Provide the (x, y) coordinate of the cell's center where the given text is located.  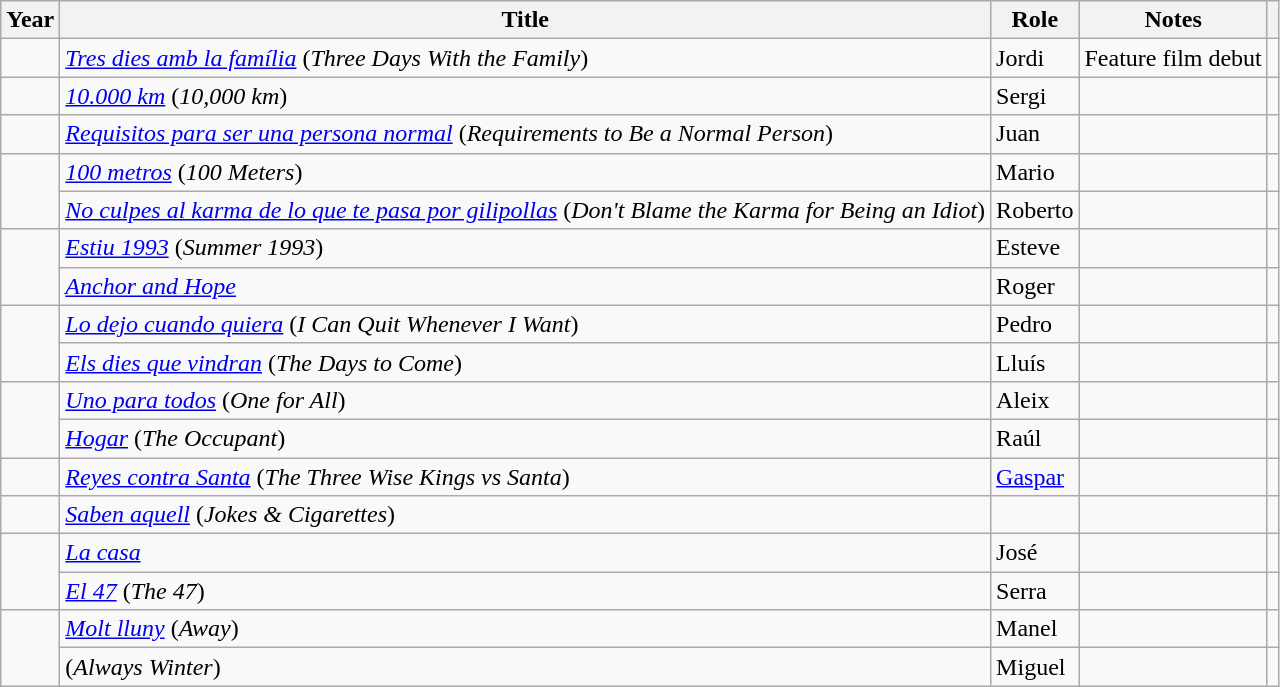
Sergi (1035, 96)
Juan (1035, 134)
Year (30, 20)
Serra (1035, 591)
Raúl (1035, 438)
Gaspar (1035, 477)
No culpes al karma de lo que te pasa por gilipollas (Don't Blame the Karma for Being an Idiot) (526, 210)
José (1035, 553)
Saben aquell (Jokes & Cigarettes) (526, 515)
La casa (526, 553)
Title (526, 20)
Uno para todos (One for All) (526, 400)
Tres dies amb la família (Three Days With the Family) (526, 58)
(Always Winter) (526, 667)
Estiu 1993 (Summer 1993) (526, 248)
Esteve (1035, 248)
Lo dejo cuando quiera (I Can Quit Whenever I Want) (526, 324)
Roger (1035, 286)
Manel (1035, 629)
Molt lluny (Away) (526, 629)
Mario (1035, 172)
Role (1035, 20)
Pedro (1035, 324)
El 47 (The 47) (526, 591)
Reyes contra Santa (The Three Wise Kings vs Santa) (526, 477)
Els dies que vindran (The Days to Come) (526, 362)
Jordi (1035, 58)
Roberto (1035, 210)
Lluís (1035, 362)
Aleix (1035, 400)
Anchor and Hope (526, 286)
100 metros (100 Meters) (526, 172)
Hogar (The Occupant) (526, 438)
Feature film debut (1173, 58)
Notes (1173, 20)
10.000 km (10,000 km) (526, 96)
Requisitos para ser una persona normal (Requirements to Be a Normal Person) (526, 134)
Miguel (1035, 667)
